Identify which cell holds the provided text, then report its [x, y] central coordinate. 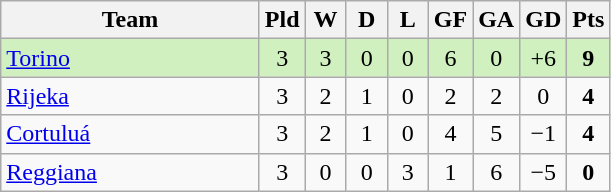
Team [130, 20]
Reggiana [130, 172]
9 [588, 58]
Cortuluá [130, 134]
5 [496, 134]
GA [496, 20]
Pld [282, 20]
−1 [544, 134]
−5 [544, 172]
GF [450, 20]
Torino [130, 58]
Rijeka [130, 96]
Pts [588, 20]
L [408, 20]
GD [544, 20]
+6 [544, 58]
W [326, 20]
D [366, 20]
